Locate the cell with the specified text and output its [X, Y] center coordinate. 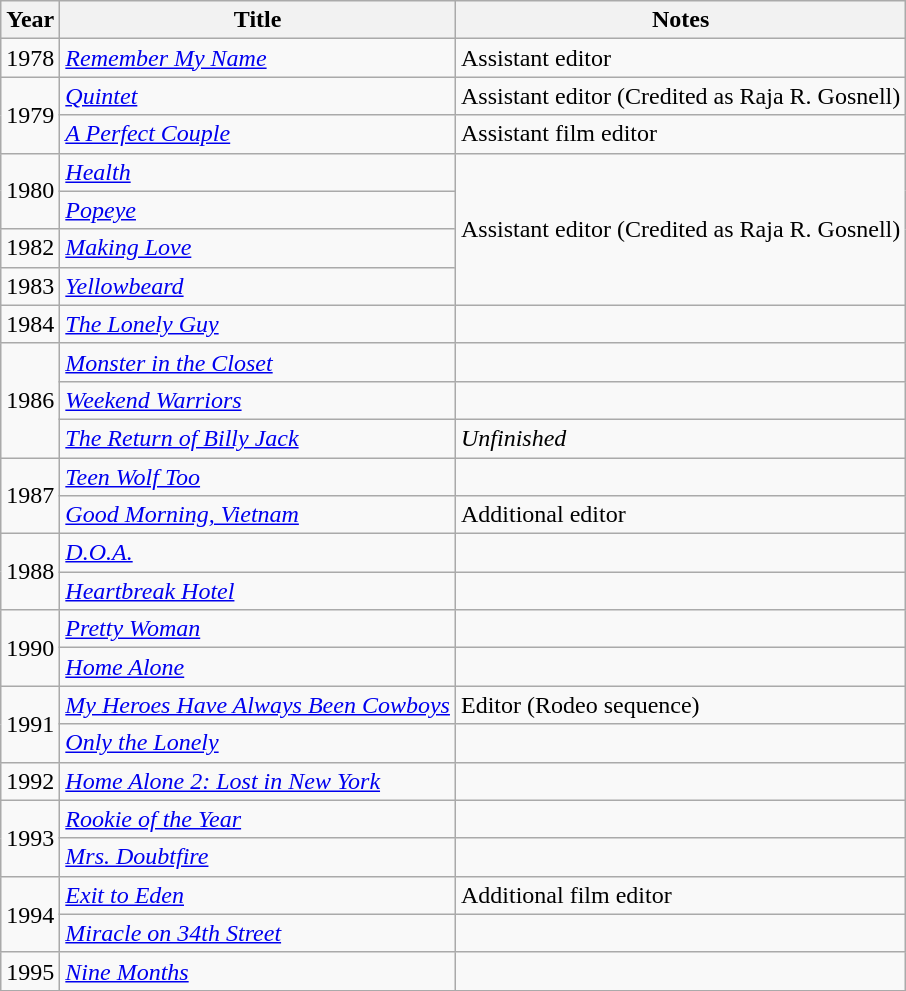
Remember My Name [258, 58]
1979 [30, 115]
Notes [680, 20]
Heartbreak Hotel [258, 591]
1991 [30, 724]
Assistant film editor [680, 134]
Home Alone 2: Lost in New York [258, 781]
Editor (Rodeo sequence) [680, 705]
Nine Months [258, 971]
Unfinished [680, 438]
1993 [30, 838]
1988 [30, 572]
1980 [30, 191]
Title [258, 20]
The Lonely Guy [258, 324]
A Perfect Couple [258, 134]
Additional editor [680, 515]
Health [258, 172]
Pretty Woman [258, 629]
1984 [30, 324]
1982 [30, 248]
Making Love [258, 248]
Quintet [258, 96]
1995 [30, 971]
1978 [30, 58]
Additional film editor [680, 895]
1987 [30, 496]
1992 [30, 781]
Rookie of the Year [258, 819]
1994 [30, 914]
Exit to Eden [258, 895]
My Heroes Have Always Been Cowboys [258, 705]
The Return of Billy Jack [258, 438]
1986 [30, 400]
Year [30, 20]
Good Morning, Vietnam [258, 515]
1983 [30, 286]
Mrs. Doubtfire [258, 857]
Assistant editor [680, 58]
Home Alone [258, 667]
Weekend Warriors [258, 400]
1990 [30, 648]
Yellowbeard [258, 286]
Popeye [258, 210]
Miracle on 34th Street [258, 933]
Monster in the Closet [258, 362]
Only the Lonely [258, 743]
Teen Wolf Too [258, 477]
D.O.A. [258, 553]
